Provide the [X, Y] coordinate of the cell's center where the given text is located.  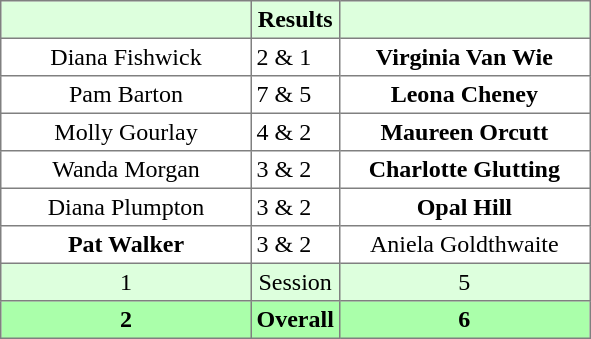
Leona Cheney [464, 95]
7 & 5 [295, 95]
2 [126, 320]
Molly Gourlay [126, 132]
Session [295, 282]
6 [464, 320]
Pam Barton [126, 95]
Opal Hill [464, 207]
Diana Plumpton [126, 207]
Aniela Goldthwaite [464, 245]
Overall [295, 320]
Results [295, 20]
5 [464, 282]
2 & 1 [295, 57]
Diana Fishwick [126, 57]
Charlotte Glutting [464, 170]
Wanda Morgan [126, 170]
Virginia Van Wie [464, 57]
Maureen Orcutt [464, 132]
4 & 2 [295, 132]
1 [126, 282]
Pat Walker [126, 245]
